Capture the cell that displays the provided text and extract its (x, y) central coordinate. 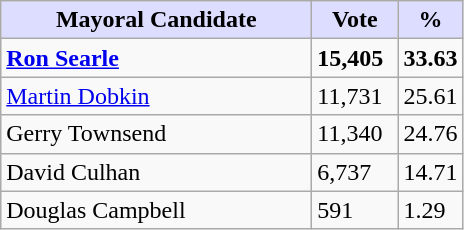
Vote (355, 20)
David Culhan (156, 172)
14.71 (430, 172)
15,405 (355, 58)
591 (355, 210)
1.29 (430, 210)
Mayoral Candidate (156, 20)
33.63 (430, 58)
Ron Searle (156, 58)
Gerry Townsend (156, 134)
6,737 (355, 172)
Martin Dobkin (156, 96)
11,340 (355, 134)
24.76 (430, 134)
Douglas Campbell (156, 210)
11,731 (355, 96)
% (430, 20)
25.61 (430, 96)
